Locate the cell with the specified text and output its [x, y] center coordinate. 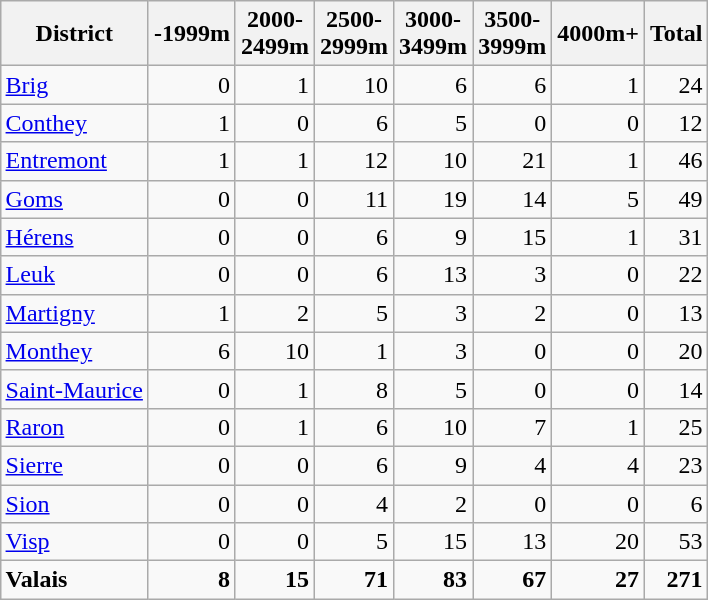
Visp [74, 542]
25 [676, 427]
67 [512, 580]
2000-2499m [274, 34]
83 [434, 580]
22 [676, 275]
11 [354, 199]
46 [676, 161]
271 [676, 580]
27 [598, 580]
Sierre [74, 465]
Goms [74, 199]
49 [676, 199]
19 [434, 199]
7 [512, 427]
21 [512, 161]
Total [676, 34]
Valais [74, 580]
Hérens [74, 237]
3000-3499m [434, 34]
Martigny [74, 313]
4000m+ [598, 34]
2500-2999m [354, 34]
-1999m [192, 34]
24 [676, 85]
Monthey [74, 351]
Entremont [74, 161]
31 [676, 237]
Brig [74, 85]
Conthey [74, 123]
Sion [74, 503]
3500-3999m [512, 34]
Leuk [74, 275]
District [74, 34]
Saint-Maurice [74, 389]
Raron [74, 427]
53 [676, 542]
23 [676, 465]
71 [354, 580]
